Locate the cell with the specified text and output its [x, y] center coordinate. 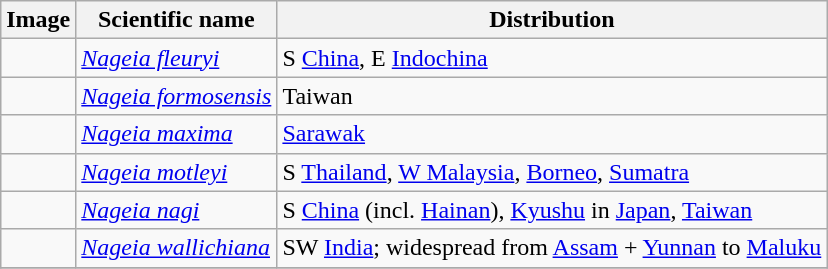
Nageia motleyi [176, 172]
Distribution [552, 20]
Image [38, 20]
Nageia fleuryi [176, 58]
Nageia nagi [176, 210]
Taiwan [552, 96]
Scientific name [176, 20]
S Thailand, W Malaysia, Borneo, Sumatra [552, 172]
Nageia wallichiana [176, 248]
S China (incl. Hainan), Kyushu in Japan, Taiwan [552, 210]
Nageia maxima [176, 134]
SW India; widespread from Assam + Yunnan to Maluku [552, 248]
Sarawak [552, 134]
S China, E Indochina [552, 58]
Nageia formosensis [176, 96]
